Return the [X, Y] coordinate for the center point of the cell that contains the specified text.  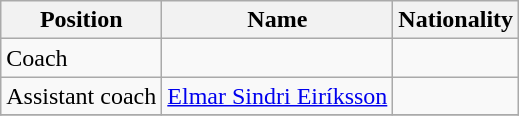
Nationality [456, 20]
Position [82, 20]
Coach [82, 58]
Name [278, 20]
Elmar Sindri Eiríksson [278, 96]
Assistant coach [82, 96]
